Search for the cell housing the specified text and yield its (X, Y) center coordinate. 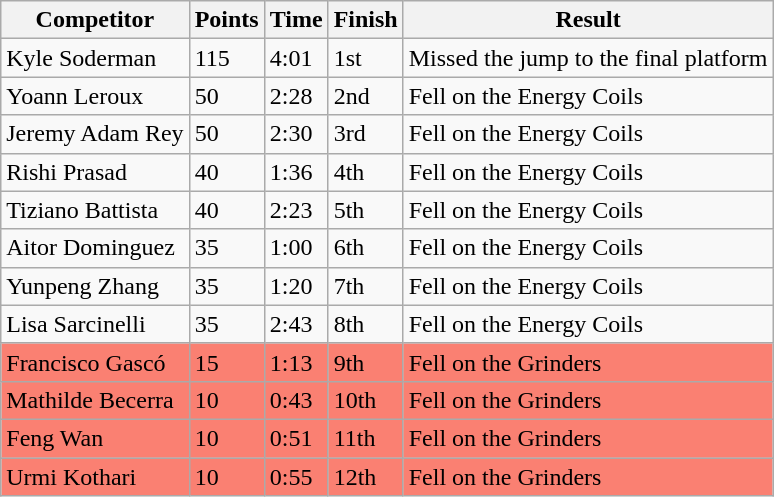
10th (366, 400)
2:23 (296, 210)
1st (366, 58)
Tiziano Battista (95, 210)
Yoann Leroux (95, 96)
7th (366, 286)
4th (366, 172)
12th (366, 477)
Points (226, 20)
2:43 (296, 324)
Feng Wan (95, 438)
15 (226, 362)
0:51 (296, 438)
Mathilde Becerra (95, 400)
Time (296, 20)
1:20 (296, 286)
1:13 (296, 362)
Yunpeng Zhang (95, 286)
6th (366, 248)
Finish (366, 20)
Kyle Soderman (95, 58)
0:55 (296, 477)
Missed the jump to the final platform (588, 58)
0:43 (296, 400)
Aitor Dominguez (95, 248)
Rishi Prasad (95, 172)
9th (366, 362)
Lisa Sarcinelli (95, 324)
5th (366, 210)
1:00 (296, 248)
4:01 (296, 58)
Urmi Kothari (95, 477)
Jeremy Adam Rey (95, 134)
2nd (366, 96)
Competitor (95, 20)
11th (366, 438)
Result (588, 20)
8th (366, 324)
1:36 (296, 172)
2:30 (296, 134)
3rd (366, 134)
115 (226, 58)
Francisco Gascó (95, 362)
2:28 (296, 96)
